Scan for the cell matching the given text and deliver its (x, y) coordinate at center. 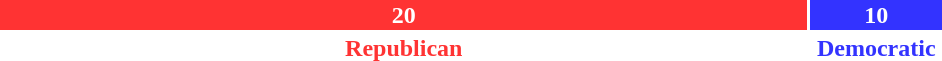
20 (404, 15)
10 (876, 15)
